Provide the [x, y] coordinate of the cell's center where the given text is located.  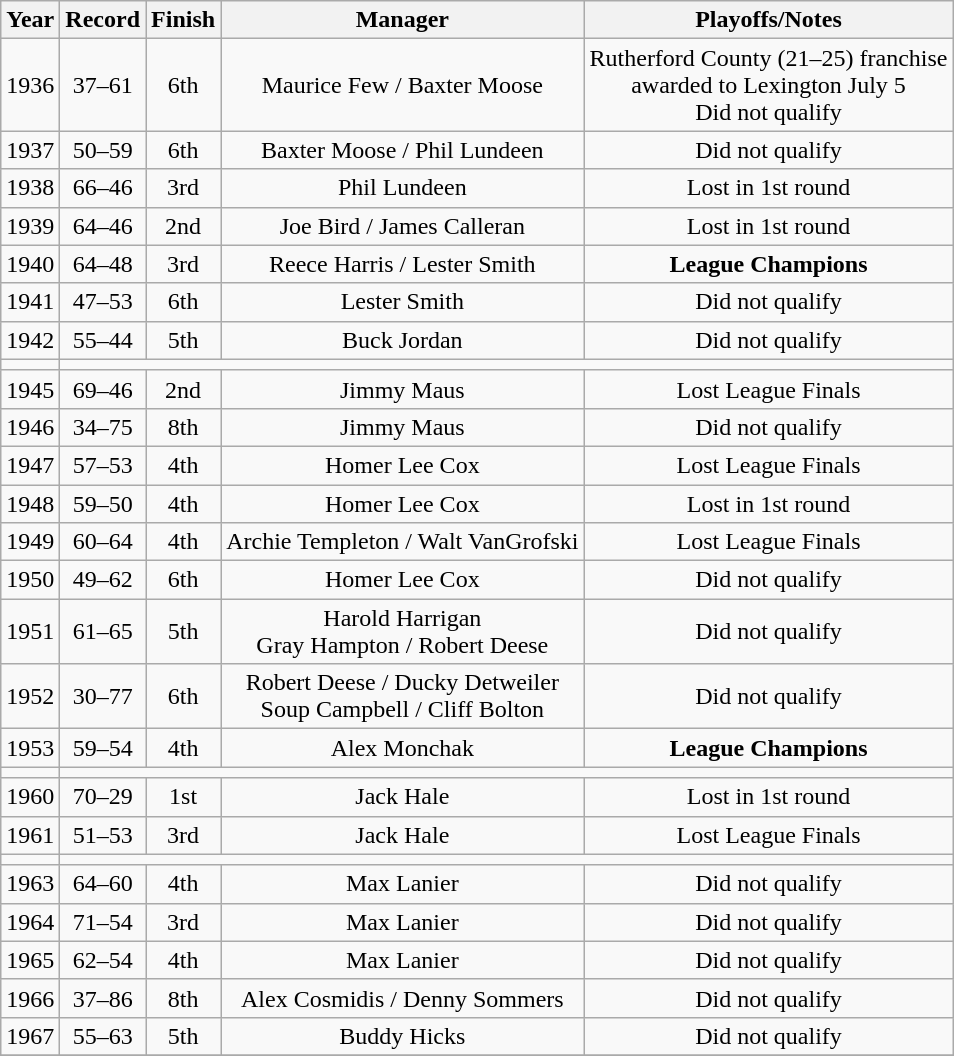
1947 [30, 465]
37–86 [103, 998]
61–65 [103, 632]
Phil Lundeen [402, 188]
1939 [30, 226]
1960 [30, 797]
Rutherford County (21–25) franchise awarded to Lexington July 5Did not qualify [768, 85]
Buck Jordan [402, 340]
69–46 [103, 389]
49–62 [103, 580]
59–54 [103, 748]
1950 [30, 580]
1967 [30, 1036]
34–75 [103, 427]
Year [30, 20]
Robert Deese / Ducky Detweiler Soup Campbell / Cliff Bolton [402, 696]
Manager [402, 20]
1949 [30, 542]
Record [103, 20]
62–54 [103, 960]
1946 [30, 427]
1941 [30, 302]
1936 [30, 85]
1937 [30, 150]
1966 [30, 998]
Harold Harrigan Gray Hampton / Robert Deese [402, 632]
1952 [30, 696]
1945 [30, 389]
59–50 [103, 503]
64–46 [103, 226]
1940 [30, 264]
Joe Bird / James Calleran [402, 226]
Alex Cosmidis / Denny Sommers [402, 998]
1953 [30, 748]
Alex Monchak [402, 748]
55–63 [103, 1036]
50–59 [103, 150]
60–64 [103, 542]
1951 [30, 632]
Archie Templeton / Walt VanGrofski [402, 542]
1965 [30, 960]
1942 [30, 340]
Reece Harris / Lester Smith [402, 264]
Playoffs/Notes [768, 20]
Buddy Hicks [402, 1036]
64–60 [103, 884]
37–61 [103, 85]
1st [184, 797]
66–46 [103, 188]
55–44 [103, 340]
1963 [30, 884]
1938 [30, 188]
47–53 [103, 302]
1964 [30, 922]
Finish [184, 20]
Lester Smith [402, 302]
51–53 [103, 835]
1948 [30, 503]
30–77 [103, 696]
Baxter Moose / Phil Lundeen [402, 150]
Maurice Few / Baxter Moose [402, 85]
1961 [30, 835]
70–29 [103, 797]
57–53 [103, 465]
71–54 [103, 922]
64–48 [103, 264]
